Capture the cell that displays the provided text and extract its (X, Y) central coordinate. 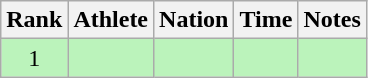
Nation (194, 20)
Rank (34, 20)
Notes (332, 20)
Time (266, 20)
1 (34, 58)
Athlete (111, 20)
